Detect which cell encompasses the target text, then output its (x, y) center coordinate. 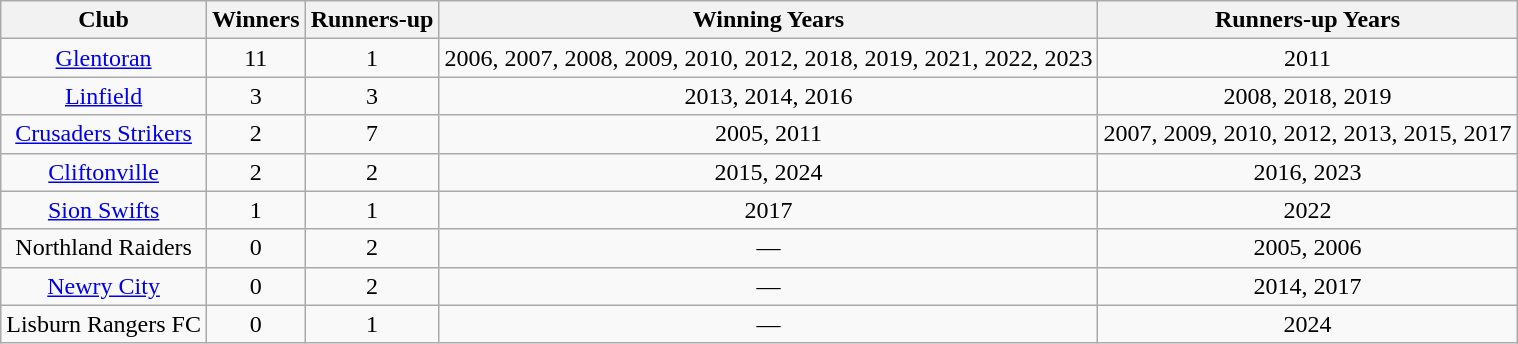
2024 (1308, 324)
Runners-up Years (1308, 20)
Crusaders Strikers (104, 134)
2007, 2009, 2010, 2012, 2013, 2015, 2017 (1308, 134)
Sion Swifts (104, 210)
2011 (1308, 58)
Linfield (104, 96)
2022 (1308, 210)
Glentoran (104, 58)
2013, 2014, 2016 (768, 96)
2008, 2018, 2019 (1308, 96)
2005, 2011 (768, 134)
11 (256, 58)
2016, 2023 (1308, 172)
2015, 2024 (768, 172)
Lisburn Rangers FC (104, 324)
Newry City (104, 286)
2017 (768, 210)
Winners (256, 20)
7 (372, 134)
Runners-up (372, 20)
Northland Raiders (104, 248)
Cliftonville (104, 172)
Winning Years (768, 20)
2005, 2006 (1308, 248)
2014, 2017 (1308, 286)
Club (104, 20)
2006, 2007, 2008, 2009, 2010, 2012, 2018, 2019, 2021, 2022, 2023 (768, 58)
